Return the (x, y) coordinate for the center point of the cell that contains the specified text.  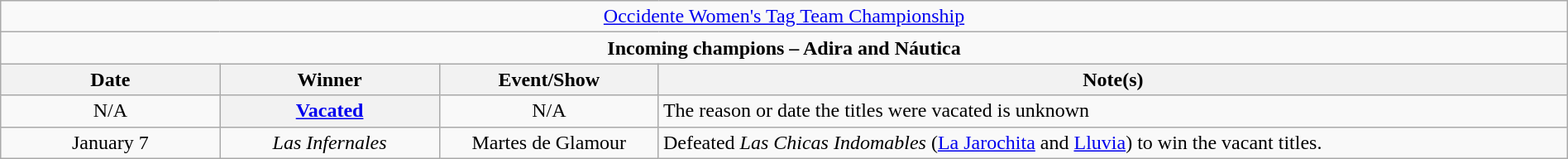
Winner (329, 79)
Date (111, 79)
Occidente Women's Tag Team Championship (784, 17)
Las Infernales (329, 142)
Defeated Las Chicas Indomables (La Jarochita and Lluvia) to win the vacant titles. (1113, 142)
Note(s) (1113, 79)
Event/Show (549, 79)
Martes de Glamour (549, 142)
Vacated (329, 111)
Incoming champions – Adira and Náutica (784, 48)
The reason or date the titles were vacated is unknown (1113, 111)
January 7 (111, 142)
